Identify which cell holds the provided text, then report its [X, Y] central coordinate. 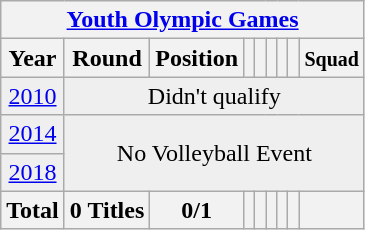
Didn't qualify [214, 96]
No Volleyball Event [214, 153]
Squad [332, 58]
2018 [33, 172]
Position [197, 58]
0/1 [197, 210]
Youth Olympic Games [183, 20]
Year [33, 58]
2014 [33, 134]
0 Titles [107, 210]
Total [33, 210]
Round [107, 58]
2010 [33, 96]
